Provide the (x, y) coordinate of the cell's center where the given text is located.  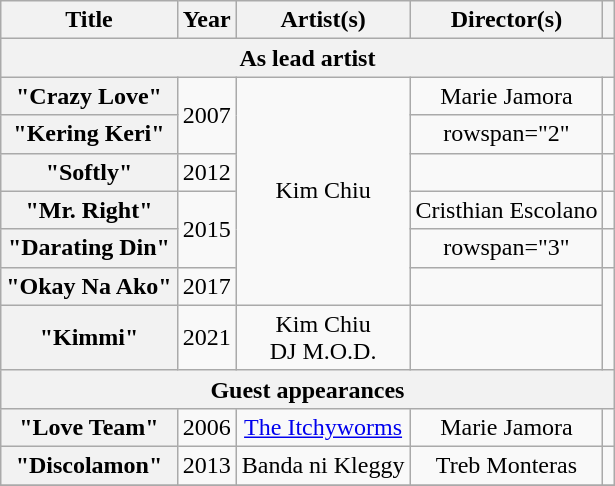
rowspan="3" (506, 248)
"Kimmi" (89, 338)
2007 (206, 115)
2006 (206, 427)
The Itchyworms (323, 427)
Artist(s) (323, 20)
Year (206, 20)
"Okay Na Ako" (89, 286)
2021 (206, 338)
Banda ni Kleggy (323, 465)
Guest appearances (308, 389)
2012 (206, 172)
"Crazy Love" (89, 96)
Cristhian Escolano (506, 210)
As lead artist (308, 58)
"Softly" (89, 172)
Treb Monteras (506, 465)
"Mr. Right" (89, 210)
"Darating Din" (89, 248)
"Kering Keri" (89, 134)
2015 (206, 229)
2013 (206, 465)
Director(s) (506, 20)
rowspan="2" (506, 134)
Title (89, 20)
Kim ChiuDJ M.O.D. (323, 338)
2017 (206, 286)
Kim Chiu (323, 191)
"Discolamon" (89, 465)
"Love Team" (89, 427)
